Return the (x, y) coordinate for the center point of the cell that contains the specified text.  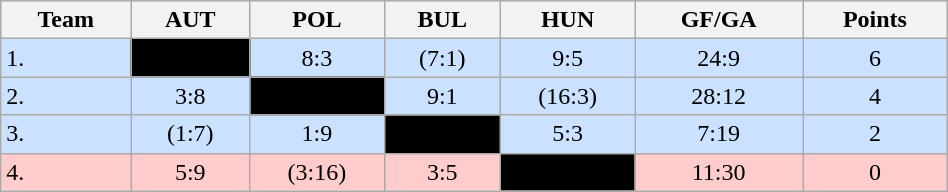
(1:7) (190, 134)
9:1 (442, 96)
POL (317, 20)
9:5 (567, 58)
1:9 (317, 134)
3:5 (442, 172)
2 (876, 134)
5:9 (190, 172)
BUL (442, 20)
(16:3) (567, 96)
3:8 (190, 96)
(7:1) (442, 58)
11:30 (719, 172)
5:3 (567, 134)
4. (66, 172)
4 (876, 96)
Team (66, 20)
8:3 (317, 58)
2. (66, 96)
3. (66, 134)
GF/GA (719, 20)
7:19 (719, 134)
1. (66, 58)
28:12 (719, 96)
Points (876, 20)
6 (876, 58)
HUN (567, 20)
0 (876, 172)
(3:16) (317, 172)
24:9 (719, 58)
AUT (190, 20)
